Locate the cell with the specified text and output its (x, y) center coordinate. 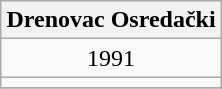
1991 (111, 58)
Drenovac Osredački (111, 20)
